From the cell containing the given text, extract its center point as [x, y] coordinate. 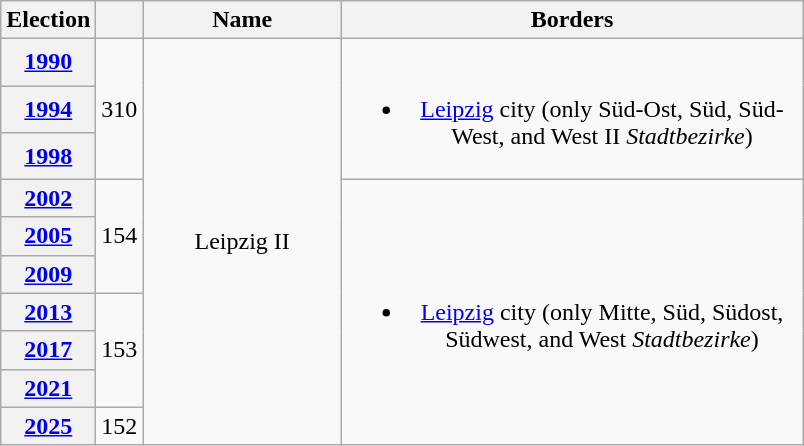
Leipzig city (only Mitte, Süd, Südost, Südwest, and West Stadtbezirke) [572, 312]
2002 [48, 198]
2005 [48, 236]
Leipzig city (only Süd-Ost, Süd, Süd-West, and West II Stadtbezirke) [572, 109]
310 [120, 109]
1998 [48, 156]
Name [242, 20]
Borders [572, 20]
1994 [48, 110]
2017 [48, 350]
Leipzig II [242, 242]
2021 [48, 388]
Election [48, 20]
2009 [48, 274]
152 [120, 426]
154 [120, 236]
2025 [48, 426]
153 [120, 350]
2013 [48, 312]
1990 [48, 62]
